Scan for the cell matching the given text and deliver its [X, Y] coordinate at center. 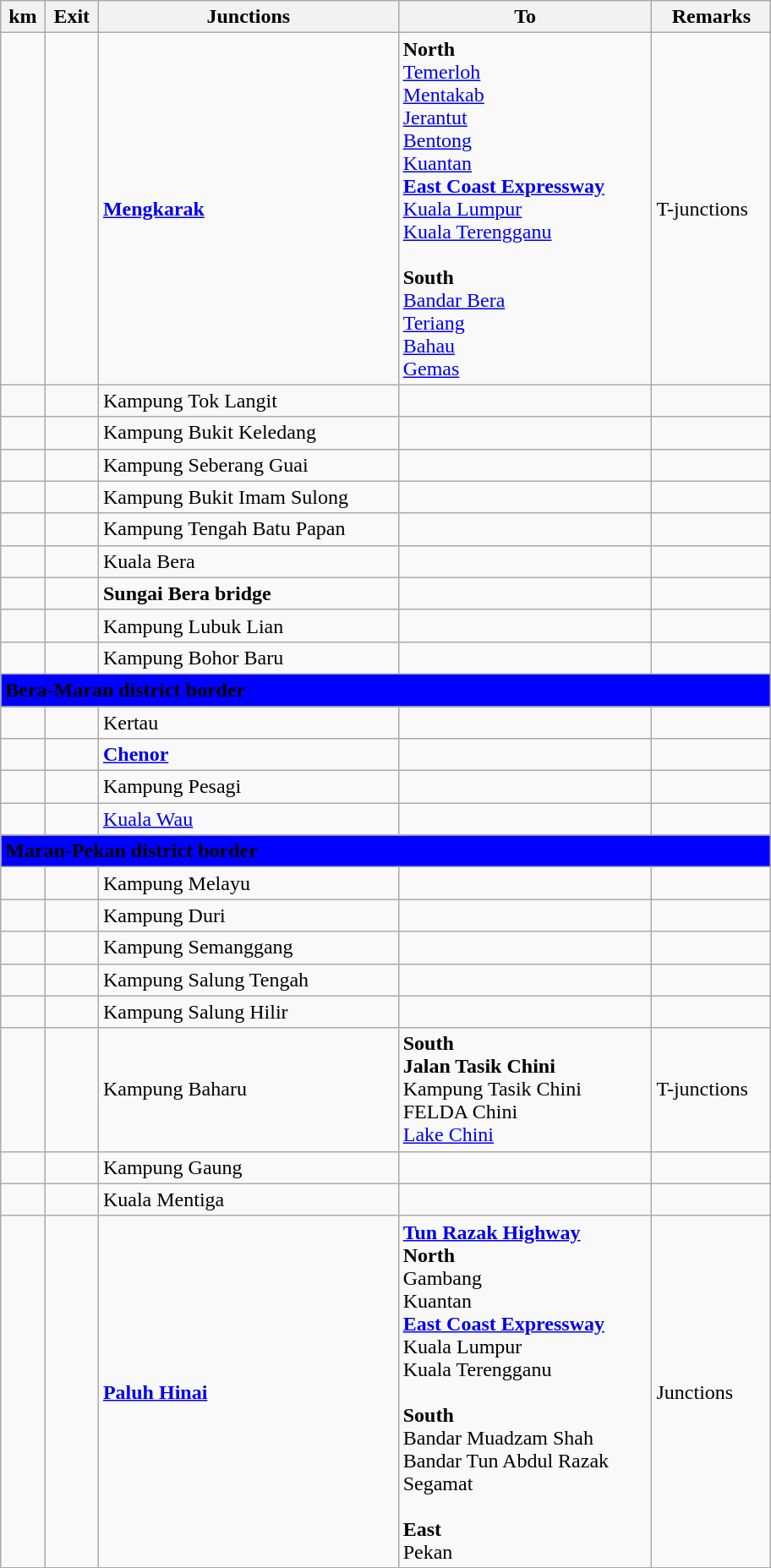
Bera-Maran district border [385, 690]
Paluh Hinai [249, 1391]
Kampung Duri [249, 915]
Kampung Tengah Batu Papan [249, 529]
Maran-Pekan district border [385, 851]
Remarks [712, 17]
km [23, 17]
Kampung Bohor Baru [249, 658]
Kampung Tok Langit [249, 401]
Sungai Bera bridge [249, 593]
Kampung Baharu [249, 1090]
Kampung Bukit Keledang [249, 433]
NorthTemerlohMentakabJerantutBentongKuantan East Coast ExpresswayKuala LumpurKuala TerengganuSouthBandar BeraTeriangBahauGemas [525, 209]
Kampung Pesagi [249, 787]
Tun Razak HighwayNorthGambangKuantan East Coast ExpresswayKuala LumpurKuala TerengganuSouthBandar Muadzam ShahBandar Tun Abdul RazakSegamatEastPekan [525, 1391]
Kampung Melayu [249, 883]
Kampung Seberang Guai [249, 465]
SouthJalan Tasik ChiniKampung Tasik ChiniFELDA ChiniLake Chini [525, 1090]
Kampung Salung Tengah [249, 980]
Kampung Semanggang [249, 948]
Exit [71, 17]
Mengkarak [249, 209]
Kampung Lubuk Lian [249, 626]
Kuala Mentiga [249, 1199]
Kuala Wau [249, 819]
Kertau [249, 723]
To [525, 17]
Kampung Gaung [249, 1167]
Kampung Bukit Imam Sulong [249, 497]
Kampung Salung Hilir [249, 1012]
Chenor [249, 755]
Kuala Bera [249, 561]
